For the text-containing cell, return its midpoint in [X, Y] coordinate format. 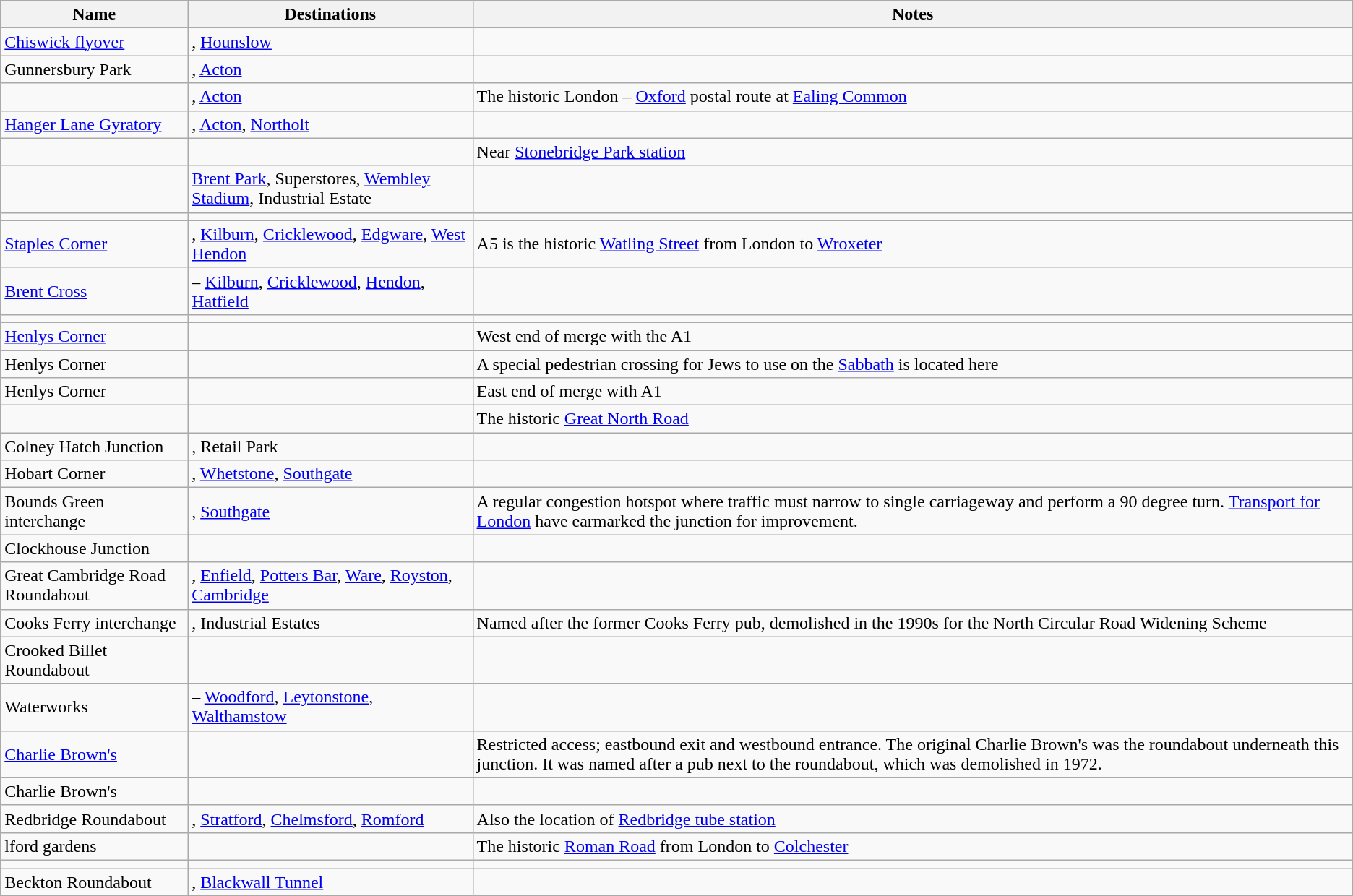
Hobart Corner [94, 474]
, Kilburn, Cricklewood, Edgware, West Hendon [330, 244]
Named after the former Cooks Ferry pub, demolished in the 1990s for the North Circular Road Widening Scheme [912, 623]
, Blackwall Tunnel [330, 882]
Gunnersbury Park [94, 69]
Clockhouse Junction [94, 548]
, Whetstone, Southgate [330, 474]
, Retail Park [330, 447]
– Kilburn, Cricklewood, Hendon, Hatfield [330, 290]
Redbridge Roundabout [94, 819]
, Enfield, Potters Bar, Ware, Royston, Cambridge [330, 585]
Waterworks [94, 707]
Staples Corner [94, 244]
, Hounslow [330, 42]
West end of merge with the A1 [912, 336]
Notes [912, 14]
Chiswick flyover [94, 42]
Destinations [330, 14]
Great Cambridge Road Roundabout [94, 585]
Beckton Roundabout [94, 882]
East end of merge with A1 [912, 392]
lford gardens [94, 846]
Brent Cross [94, 290]
Hanger Lane Gyratory [94, 124]
Brent Park, Superstores, Wembley Stadium, Industrial Estate [330, 189]
Crooked Billet Roundabout [94, 660]
Colney Hatch Junction [94, 447]
A5 is the historic Watling Street from London to Wroxeter [912, 244]
Bounds Green interchange [94, 512]
A special pedestrian crossing for Jews to use on the Sabbath is located here [912, 363]
, Industrial Estates [330, 623]
Also the location of Redbridge tube station [912, 819]
The historic Great North Road [912, 419]
, Stratford, Chelmsford, Romford [330, 819]
, Southgate [330, 512]
The historic Roman Road from London to Colchester [912, 846]
, Acton, Northolt [330, 124]
Cooks Ferry interchange [94, 623]
– Woodford, Leytonstone, Walthamstow [330, 707]
Name [94, 14]
The historic London – Oxford postal route at Ealing Common [912, 97]
Near Stonebridge Park station [912, 152]
